Return (X, Y) of the center of cell containing provided text 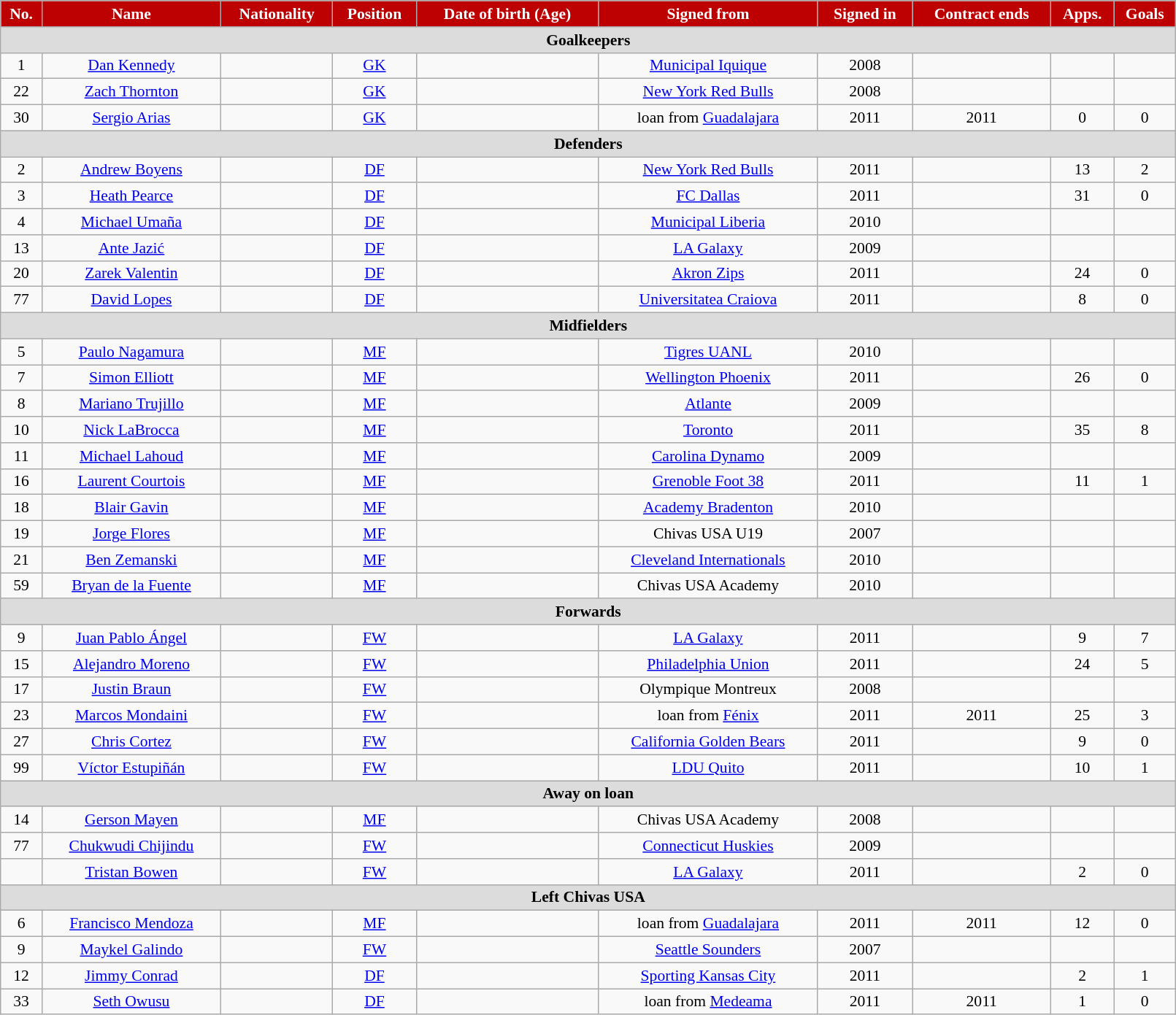
Simon Elliott (131, 378)
Chukwudi Chijindu (131, 846)
loan from Fénix (708, 716)
25 (1083, 716)
Juan Pablo Ángel (131, 638)
Date of birth (Age) (507, 14)
Signed in (865, 14)
Atlante (708, 404)
Seattle Sounders (708, 950)
Municipal Liberia (708, 222)
23 (22, 716)
Heath Pearce (131, 196)
Midfielders (588, 326)
22 (22, 92)
Goalkeepers (588, 40)
27 (22, 742)
David Lopes (131, 300)
Maykel Galindo (131, 950)
Seth Owusu (131, 1002)
Chivas USA U19 (708, 534)
Defenders (588, 144)
Academy Bradenton (708, 508)
Olympique Montreux (708, 690)
Nationality (276, 14)
59 (22, 586)
Contract ends (982, 14)
Chris Cortez (131, 742)
15 (22, 664)
Sergio Arias (131, 118)
Forwards (588, 612)
Ben Zemanski (131, 560)
35 (1083, 430)
Name (131, 14)
Michael Umaña (131, 222)
Akron Zips (708, 274)
Ante Jazić (131, 248)
Paulo Nagamura (131, 352)
Zarek Valentin (131, 274)
Position (374, 14)
Tristan Bowen (131, 872)
Dan Kennedy (131, 66)
Andrew Boyens (131, 170)
Alejandro Moreno (131, 664)
17 (22, 690)
Blair Gavin (131, 508)
4 (22, 222)
Left Chivas USA (588, 898)
Francisco Mendoza (131, 924)
Connecticut Huskies (708, 846)
20 (22, 274)
No. (22, 14)
31 (1083, 196)
Grenoble Foot 38 (708, 482)
Gerson Mayen (131, 820)
Toronto (708, 430)
16 (22, 482)
26 (1083, 378)
Universitatea Craiova (708, 300)
FC Dallas (708, 196)
Away on loan (588, 794)
Signed from (708, 14)
Carolina Dynamo (708, 456)
Cleveland Internationals (708, 560)
Apps. (1083, 14)
30 (22, 118)
Justin Braun (131, 690)
Zach Thornton (131, 92)
Laurent Courtois (131, 482)
18 (22, 508)
19 (22, 534)
Sporting Kansas City (708, 976)
California Golden Bears (708, 742)
21 (22, 560)
Víctor Estupiñán (131, 768)
33 (22, 1002)
Philadelphia Union (708, 664)
LDU Quito (708, 768)
99 (22, 768)
6 (22, 924)
Tigres UANL (708, 352)
14 (22, 820)
Jimmy Conrad (131, 976)
Wellington Phoenix (708, 378)
Michael Lahoud (131, 456)
loan from Medeama (708, 1002)
Marcos Mondaini (131, 716)
Goals (1145, 14)
Jorge Flores (131, 534)
Municipal Iquique (708, 66)
Bryan de la Fuente (131, 586)
Mariano Trujillo (131, 404)
Nick LaBrocca (131, 430)
